Determine the [X, Y] coordinate at the center of the cell enclosing the given text.  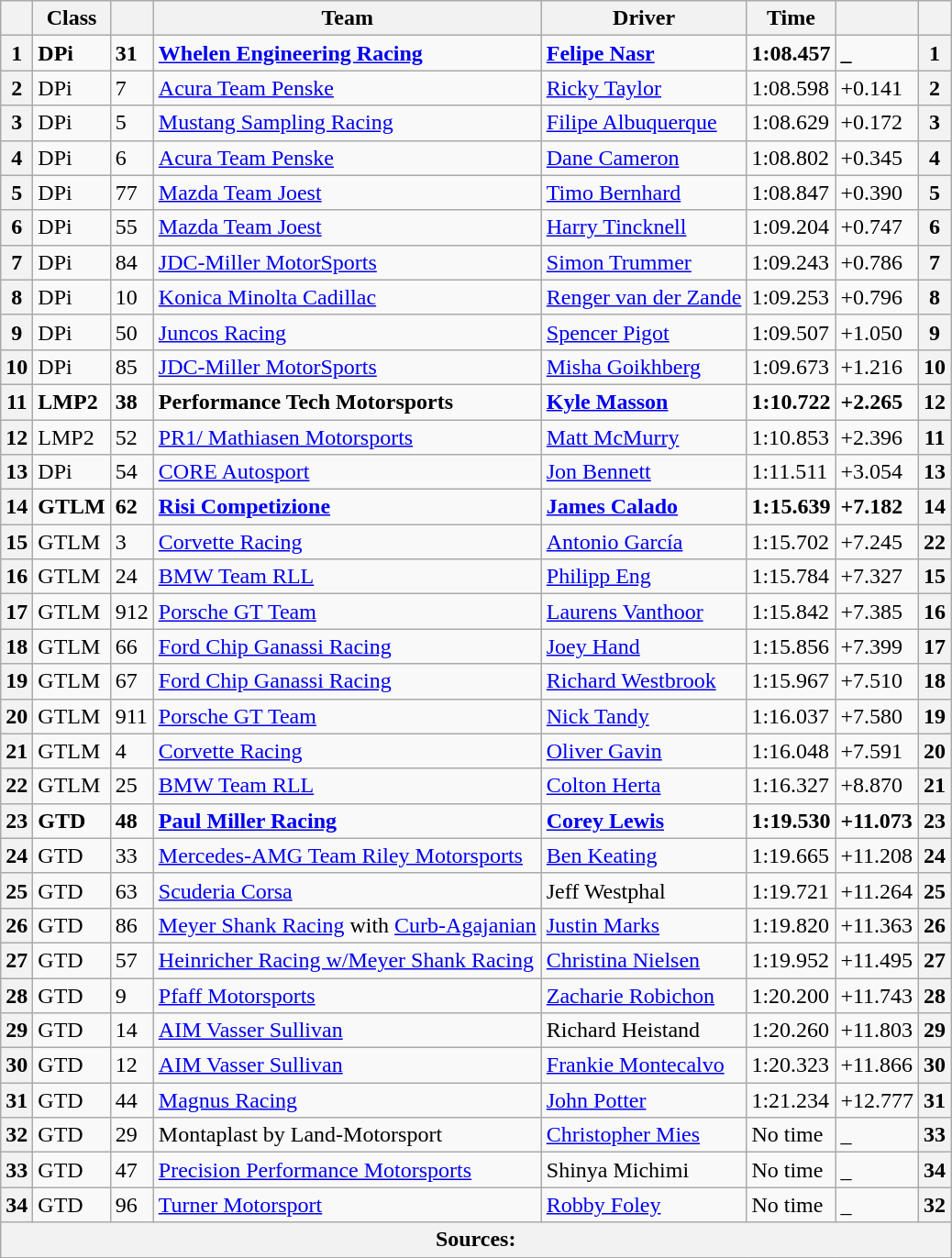
Philipp Eng [644, 577]
Heinricher Racing w/Meyer Shank Racing [347, 960]
Pfaff Motorsports [347, 995]
1:09.204 [791, 227]
Frankie Montecalvo [644, 1065]
John Potter [644, 1100]
1:11.511 [791, 472]
1:08.457 [791, 53]
1:16.037 [791, 716]
Felipe Nasr [644, 53]
+3.054 [877, 472]
1:19.665 [791, 855]
+1.216 [877, 367]
+11.495 [877, 960]
Corey Lewis [644, 821]
Oliver Gavin [644, 751]
55 [132, 227]
1:15.842 [791, 612]
67 [132, 681]
Time [791, 18]
+11.363 [877, 925]
84 [132, 262]
77 [132, 193]
James Calado [644, 507]
57 [132, 960]
Christopher Mies [644, 1135]
1:20.260 [791, 1031]
+11.803 [877, 1031]
1:09.243 [791, 262]
Turner Motorsport [347, 1205]
Juncos Racing [347, 332]
1:16.327 [791, 786]
Laurens Vanthoor [644, 612]
96 [132, 1205]
+11.073 [877, 821]
+0.390 [877, 193]
Filipe Albuquerque [644, 123]
1:09.507 [791, 332]
1:19.721 [791, 890]
Christina Nielsen [644, 960]
Jeff Westphal [644, 890]
+7.399 [877, 646]
Meyer Shank Racing with Curb-Agajanian [347, 925]
Antonio García [644, 542]
1:15.639 [791, 507]
+0.796 [877, 297]
Montaplast by Land-Motorsport [347, 1135]
+0.747 [877, 227]
+1.050 [877, 332]
Joey Hand [644, 646]
+0.172 [877, 123]
Mustang Sampling Racing [347, 123]
+7.591 [877, 751]
1:19.952 [791, 960]
54 [132, 472]
Matt McMurry [644, 437]
Kyle Masson [644, 402]
Whelen Engineering Racing [347, 53]
Class [72, 18]
Renger van der Zande [644, 297]
+12.777 [877, 1100]
Timo Bernhard [644, 193]
+11.743 [877, 995]
66 [132, 646]
Shinya Michimi [644, 1170]
Ben Keating [644, 855]
1:16.048 [791, 751]
Performance Tech Motorsports [347, 402]
1:20.200 [791, 995]
1:08.802 [791, 158]
63 [132, 890]
+0.345 [877, 158]
38 [132, 402]
+0.786 [877, 262]
Misha Goikhberg [644, 367]
Justin Marks [644, 925]
Scuderia Corsa [347, 890]
Colton Herta [644, 786]
86 [132, 925]
Harry Tincknell [644, 227]
44 [132, 1100]
52 [132, 437]
912 [132, 612]
Konica Minolta Cadillac [347, 297]
Zacharie Robichon [644, 995]
1:15.784 [791, 577]
1:08.629 [791, 123]
+7.327 [877, 577]
+11.264 [877, 890]
+7.385 [877, 612]
1:15.856 [791, 646]
1:19.820 [791, 925]
47 [132, 1170]
Simon Trummer [644, 262]
Spencer Pigot [644, 332]
911 [132, 716]
48 [132, 821]
1:10.722 [791, 402]
Risi Competizione [347, 507]
1:08.598 [791, 88]
+7.580 [877, 716]
Richard Heistand [644, 1031]
Richard Westbrook [644, 681]
Robby Foley [644, 1205]
1:09.673 [791, 367]
+2.396 [877, 437]
Nick Tandy [644, 716]
1:21.234 [791, 1100]
PR1/ Mathiasen Motorsports [347, 437]
Mercedes-AMG Team Riley Motorsports [347, 855]
50 [132, 332]
+7.245 [877, 542]
Sources: [476, 1240]
1:19.530 [791, 821]
1:15.702 [791, 542]
1:08.847 [791, 193]
+8.870 [877, 786]
1:10.853 [791, 437]
85 [132, 367]
Paul Miller Racing [347, 821]
Team [347, 18]
62 [132, 507]
Jon Bennett [644, 472]
CORE Autosport [347, 472]
+7.510 [877, 681]
1:15.967 [791, 681]
Dane Cameron [644, 158]
Ricky Taylor [644, 88]
+11.866 [877, 1065]
+7.182 [877, 507]
+2.265 [877, 402]
+11.208 [877, 855]
Driver [644, 18]
Magnus Racing [347, 1100]
1:20.323 [791, 1065]
Precision Performance Motorsports [347, 1170]
+0.141 [877, 88]
1:09.253 [791, 297]
